Determine the (X, Y) coordinate at the center of the cell enclosing the given text.  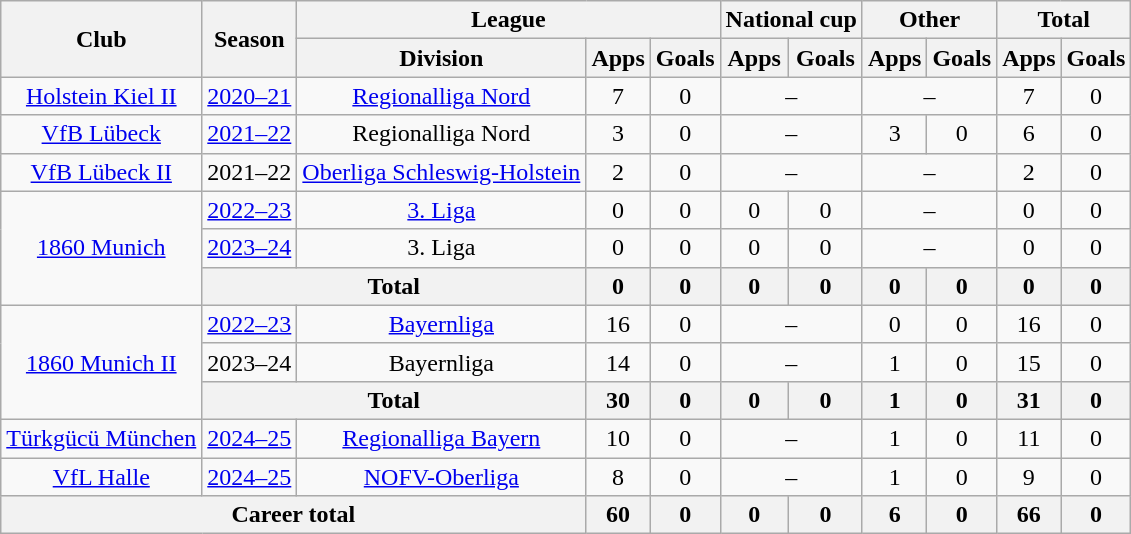
30 (618, 400)
NOFV-Oberliga (442, 477)
31 (1029, 400)
Season (250, 39)
11 (1029, 438)
15 (1029, 362)
Holstein Kiel II (102, 96)
League (508, 20)
Career total (294, 515)
Division (442, 58)
Regionalliga Bayern (442, 438)
9 (1029, 477)
Oberliga Schleswig-Holstein (442, 172)
14 (618, 362)
1860 Munich II (102, 362)
Türkgücü München (102, 438)
VfB Lübeck II (102, 172)
2020–21 (250, 96)
National cup (791, 20)
66 (1029, 515)
VfL Halle (102, 477)
Club (102, 39)
60 (618, 515)
Other (929, 20)
10 (618, 438)
8 (618, 477)
VfB Lübeck (102, 134)
1860 Munich (102, 248)
